Return the (x, y) coordinate for the center point of the cell that contains the specified text.  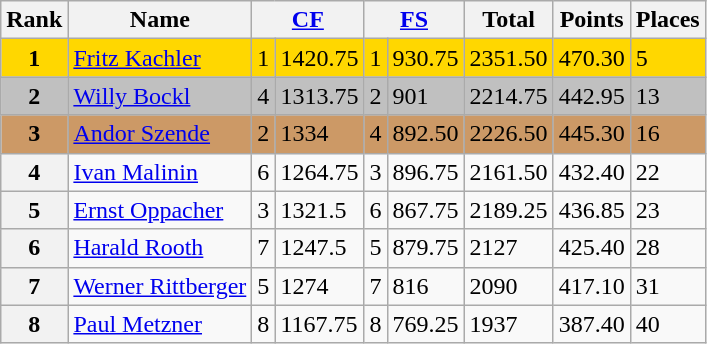
Paul Metzner (160, 324)
CF (308, 20)
Andor Szende (160, 134)
31 (668, 286)
867.75 (426, 210)
445.30 (592, 134)
2351.50 (508, 58)
1167.75 (320, 324)
FS (414, 20)
Willy Bockl (160, 96)
2226.50 (508, 134)
2189.25 (508, 210)
Werner Rittberger (160, 286)
432.40 (592, 172)
816 (426, 286)
Name (160, 20)
28 (668, 248)
470.30 (592, 58)
892.50 (426, 134)
Ivan Malinin (160, 172)
23 (668, 210)
769.25 (426, 324)
22 (668, 172)
Ernst Oppacher (160, 210)
417.10 (592, 286)
930.75 (426, 58)
Points (592, 20)
16 (668, 134)
442.95 (592, 96)
1321.5 (320, 210)
2161.50 (508, 172)
40 (668, 324)
Places (668, 20)
Harald Rooth (160, 248)
13 (668, 96)
1313.75 (320, 96)
436.85 (592, 210)
425.40 (592, 248)
2214.75 (508, 96)
1420.75 (320, 58)
1247.5 (320, 248)
Total (508, 20)
Rank (34, 20)
2090 (508, 286)
387.40 (592, 324)
2127 (508, 248)
1274 (320, 286)
896.75 (426, 172)
Fritz Kachler (160, 58)
1334 (320, 134)
1937 (508, 324)
1264.75 (320, 172)
879.75 (426, 248)
901 (426, 96)
